From the cell containing the given text, extract its center point as (X, Y) coordinate. 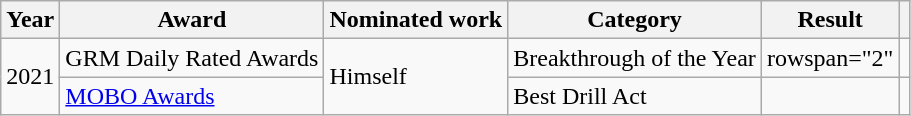
rowspan="2" (830, 58)
MOBO Awards (192, 96)
Himself (416, 77)
2021 (30, 77)
GRM Daily Rated Awards (192, 58)
Award (192, 20)
Result (830, 20)
Category (635, 20)
Breakthrough of the Year (635, 58)
Year (30, 20)
Nominated work (416, 20)
Best Drill Act (635, 96)
